Scan for the cell matching the given text and deliver its (x, y) coordinate at center. 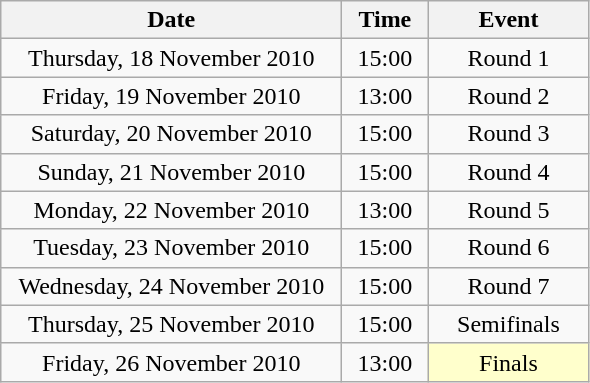
Round 2 (508, 96)
Date (172, 20)
Saturday, 20 November 2010 (172, 134)
Sunday, 21 November 2010 (172, 172)
Round 7 (508, 286)
Round 1 (508, 58)
Event (508, 20)
Semifinals (508, 324)
Thursday, 18 November 2010 (172, 58)
Tuesday, 23 November 2010 (172, 248)
Thursday, 25 November 2010 (172, 324)
Friday, 19 November 2010 (172, 96)
Wednesday, 24 November 2010 (172, 286)
Round 3 (508, 134)
Friday, 26 November 2010 (172, 362)
Time (385, 20)
Round 4 (508, 172)
Monday, 22 November 2010 (172, 210)
Round 5 (508, 210)
Round 6 (508, 248)
Finals (508, 362)
